Output the [x, y] coordinate of the center of the cell containing the given text.  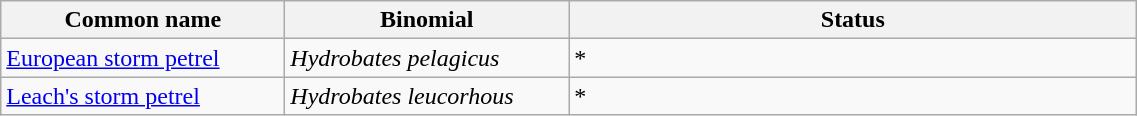
Binomial [427, 20]
Hydrobates leucorhous [427, 96]
Status [853, 20]
Hydrobates pelagicus [427, 58]
Common name [143, 20]
European storm petrel [143, 58]
Leach's storm petrel [143, 96]
